From the cell containing the given text, extract its center point as [X, Y] coordinate. 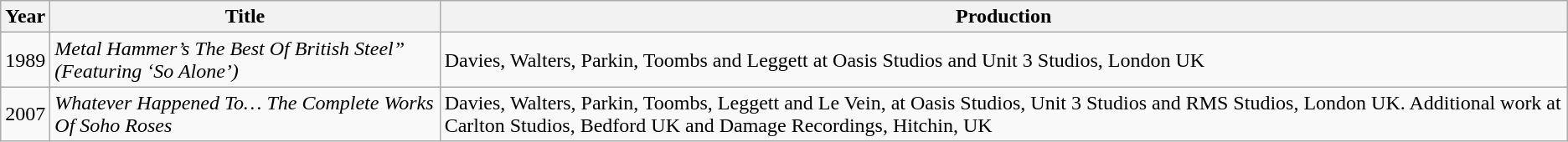
Title [245, 17]
1989 [25, 60]
Metal Hammer’s The Best Of British Steel” (Featuring ‘So Alone’) [245, 60]
Davies, Walters, Parkin, Toombs and Leggett at Oasis Studios and Unit 3 Studios, London UK [1003, 60]
Year [25, 17]
2007 [25, 114]
Whatever Happened To… The Complete Works Of Soho Roses [245, 114]
Production [1003, 17]
